Detect which cell encompasses the target text, then output its [X, Y] center coordinate. 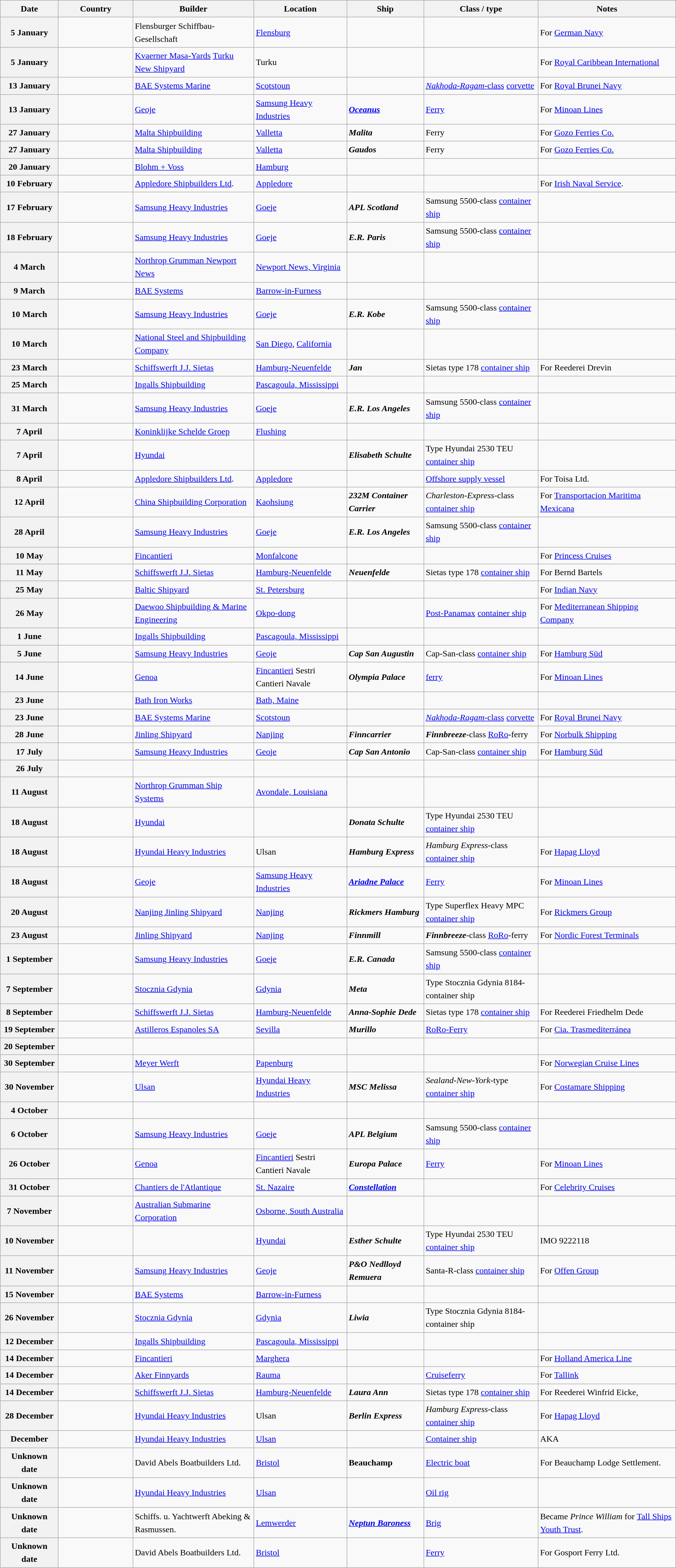
Offshore supply vessel [481, 479]
Neptun Baroness [385, 1523]
Notes [607, 9]
Anna-Sophie Dede [385, 1012]
Beauchamp [385, 1463]
For Tallink [607, 1375]
For Nordic Forest Terminals [607, 935]
Charleston-Express-class container ship [481, 502]
30 September [30, 1064]
Northrop Grumman Newport News [194, 267]
Oil rig [481, 1493]
7 September [30, 989]
E.R. Paris [385, 237]
Hamburg Express [385, 852]
For Reederei Drevin [607, 368]
11 November [30, 1271]
For German Navy [607, 32]
AKA [607, 1439]
10 May [30, 555]
Finncarrier [385, 734]
Country [96, 9]
31 October [30, 1187]
Lemwerder [300, 1523]
APL Belgium [385, 1134]
Ariadne Palace [385, 882]
RoRo-Ferry [481, 1030]
Northrop Grumman Ship Systems [194, 792]
Location [300, 9]
Berlin Express [385, 1416]
28 June [30, 734]
Meta [385, 989]
17 July [30, 752]
26 May [30, 613]
Europa Palace [385, 1164]
Chantiers de l'Atlantique [194, 1187]
For Norbulk Shipping [607, 734]
Marghera [300, 1358]
30 November [30, 1087]
Neuenfelde [385, 573]
Koninklijke Schelde Groep [194, 432]
28 December [30, 1416]
Papenburg [300, 1064]
Bath, Maine [300, 700]
Australian Submarine Corporation [194, 1211]
Aker Finnyards [194, 1375]
Newport News, Virginia [300, 267]
Rauma [300, 1375]
18 February [30, 237]
Turku [300, 62]
8 April [30, 479]
San Diego, California [300, 344]
4 March [30, 267]
Oceanus [385, 109]
For Bernd Bartels [607, 573]
For Royal Caribbean International [607, 62]
Cap San Antonio [385, 752]
14 June [30, 677]
Liwia [385, 1318]
For Cia. Trasmediterránea [607, 1030]
Became Prince William for Tall Ships Youth Trust. [607, 1523]
Kvaerner Masa-Yards Turku New Shipyard [194, 62]
10 November [30, 1241]
IMO 9222118 [607, 1241]
For Toisa Ltd. [607, 479]
For Holland America Line [607, 1358]
MSC Melissa [385, 1087]
1 June [30, 636]
6 October [30, 1134]
For Reederei Friedhelm Dede [607, 1012]
Container ship [481, 1439]
25 May [30, 589]
5 June [30, 653]
For Transportacion Maritima Mexicana [607, 502]
Olympia Palace [385, 677]
For Celebrity Cruises [607, 1187]
Cap San Augustin [385, 653]
Meyer Werft [194, 1064]
Hamburg [300, 167]
9 March [30, 291]
Cruiseferry [481, 1375]
For Beauchamp Lodge Settlement. [607, 1463]
Blohm + Voss [194, 167]
12 December [30, 1341]
For Offen Group [607, 1271]
19 September [30, 1030]
For Irish Naval Service. [607, 183]
Jan [385, 368]
For Indian Navy [607, 589]
Avondale, Louisiana [300, 792]
E.R. Canada [385, 959]
232M Container Carrier [385, 502]
26 October [30, 1164]
Post-Panamax container ship [481, 613]
23 August [30, 935]
Date [30, 9]
China Shipbuilding Corporation [194, 502]
Gaudos [385, 149]
P&O Nedlloyd Remuera [385, 1271]
National Steel and Shipbuilding Company [194, 344]
ferry [481, 677]
Esther Schulte [385, 1241]
28 April [30, 532]
20 January [30, 167]
26 July [30, 768]
Finnmill [385, 935]
Laura Ann [385, 1392]
APL Scotland [385, 207]
Monfalcone [300, 555]
20 August [30, 912]
11 August [30, 792]
Donata Schulte [385, 822]
For Costamare Shipping [607, 1087]
Flensburger Schiffbau-Gesellschaft [194, 32]
7 November [30, 1211]
For Gosport Ferry Ltd. [607, 1552]
12 April [30, 502]
Electric boat [481, 1463]
25 March [30, 385]
Astilleros Espanoles SA [194, 1030]
Bath Iron Works [194, 700]
31 March [30, 408]
Okpo-dong [300, 613]
Kaohsiung [300, 502]
Sevilla [300, 1030]
Osborne, South Australia [300, 1211]
Daewoo Shipbuilding & Marine Engineering [194, 613]
St. Nazaire [300, 1187]
Constellation [385, 1187]
11 May [30, 573]
Baltic Shipyard [194, 589]
10 February [30, 183]
4 October [30, 1111]
For Rickmers Group [607, 912]
E.R. Kobe [385, 314]
Class / type [481, 9]
8 September [30, 1012]
Elisabeth Schulte [385, 455]
For Mediterranean Shipping Company [607, 613]
Type Superflex Heavy MPC container ship [481, 912]
17 February [30, 207]
For Princess Cruises [607, 555]
Flensburg [300, 32]
December [30, 1439]
For Norwegian Cruise Lines [607, 1064]
Sealand-New-York-type container ship [481, 1087]
26 November [30, 1318]
Santa-R-class container ship [481, 1271]
Ship [385, 9]
Nanjing Jinling Shipyard [194, 912]
Rickmers Hamburg [385, 912]
For Reederei Winfrid Eicke, [607, 1392]
Murillo [385, 1030]
1 September [30, 959]
Brig [481, 1523]
23 March [30, 368]
St. Petersburg [300, 589]
Malita [385, 133]
Flushing [300, 432]
15 November [30, 1294]
Schiffs. u. Yachtwerft Abeking & Rasmussen. [194, 1523]
Builder [194, 9]
20 September [30, 1046]
